Determine the (x, y) coordinate at the center of the cell enclosing the given text.  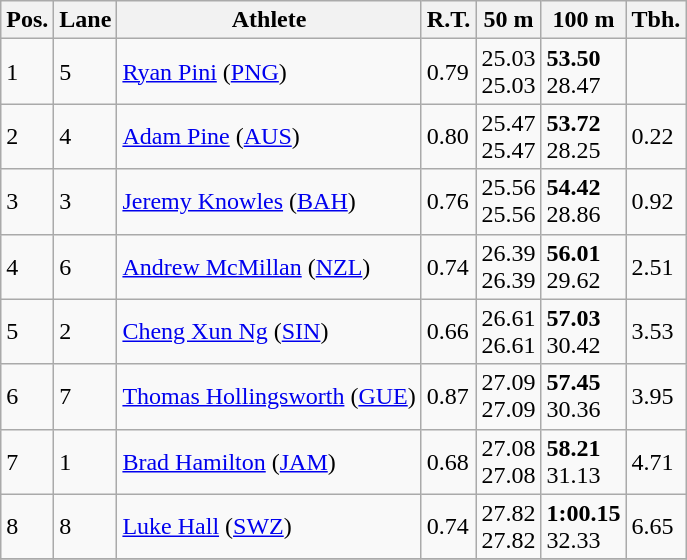
0.80 (448, 136)
54.4228.86 (584, 202)
4.71 (656, 462)
Cheng Xun Ng (SIN) (269, 332)
25.0325.03 (508, 72)
0.68 (448, 462)
Lane (86, 20)
27.0827.08 (508, 462)
100 m (584, 20)
Brad Hamilton (JAM) (269, 462)
Andrew McMillan (NZL) (269, 266)
25.5625.56 (508, 202)
0.22 (656, 136)
26.3926.39 (508, 266)
58.2131.13 (584, 462)
Athlete (269, 20)
Ryan Pini (PNG) (269, 72)
0.79 (448, 72)
0.76 (448, 202)
0.92 (656, 202)
27.0927.09 (508, 396)
Jeremy Knowles (BAH) (269, 202)
R.T. (448, 20)
53.7228.25 (584, 136)
3.95 (656, 396)
Thomas Hollingsworth (GUE) (269, 396)
25.4725.47 (508, 136)
2.51 (656, 266)
0.66 (448, 332)
Adam Pine (AUS) (269, 136)
1:00.1532.33 (584, 526)
57.0330.42 (584, 332)
0.87 (448, 396)
50 m (508, 20)
53.5028.47 (584, 72)
56.0129.62 (584, 266)
Pos. (28, 20)
3.53 (656, 332)
57.4530.36 (584, 396)
6.65 (656, 526)
Tbh. (656, 20)
Luke Hall (SWZ) (269, 526)
26.6126.61 (508, 332)
27.8227.82 (508, 526)
